Scan for the cell matching the given text and deliver its (x, y) coordinate at center. 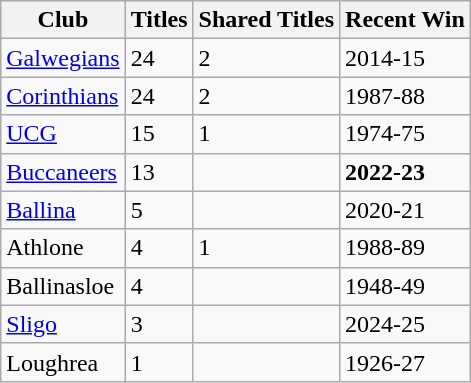
2024-25 (406, 324)
Buccaneers (63, 172)
Club (63, 20)
Corinthians (63, 96)
Ballinasloe (63, 286)
1988-89 (406, 248)
UCG (63, 134)
2022-23 (406, 172)
Athlone (63, 248)
2014-15 (406, 58)
Ballina (63, 210)
2020-21 (406, 210)
15 (159, 134)
1948-49 (406, 286)
1987-88 (406, 96)
Galwegians (63, 58)
Sligo (63, 324)
13 (159, 172)
1974-75 (406, 134)
Recent Win (406, 20)
5 (159, 210)
3 (159, 324)
Loughrea (63, 362)
1926-27 (406, 362)
Titles (159, 20)
Shared Titles (266, 20)
